Capture the cell that displays the provided text and extract its [x, y] central coordinate. 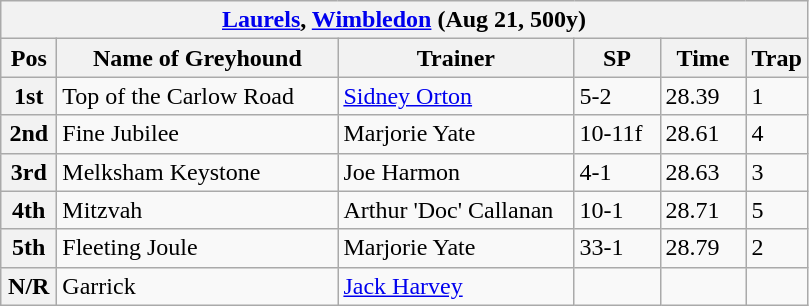
5th [29, 248]
10-11f [617, 134]
Laurels, Wimbledon (Aug 21, 500y) [404, 20]
2 [776, 248]
10-1 [617, 210]
2nd [29, 134]
Time [703, 58]
28.79 [703, 248]
Arthur 'Doc' Callanan [456, 210]
Sidney Orton [456, 96]
Joe Harmon [456, 172]
1 [776, 96]
3 [776, 172]
4-1 [617, 172]
Name of Greyhound [198, 58]
33-1 [617, 248]
1st [29, 96]
28.63 [703, 172]
Top of the Carlow Road [198, 96]
28.71 [703, 210]
Trap [776, 58]
5 [776, 210]
Fine Jubilee [198, 134]
Pos [29, 58]
4 [776, 134]
3rd [29, 172]
5-2 [617, 96]
Mitzvah [198, 210]
SP [617, 58]
Melksham Keystone [198, 172]
Trainer [456, 58]
28.39 [703, 96]
4th [29, 210]
N/R [29, 286]
28.61 [703, 134]
Garrick [198, 286]
Jack Harvey [456, 286]
Fleeting Joule [198, 248]
